From the cell containing the given text, extract its center point as (x, y) coordinate. 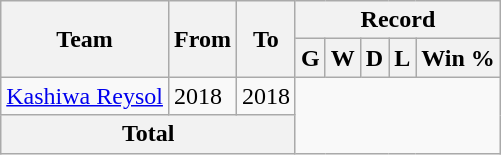
Total (148, 134)
To (266, 39)
Team (85, 39)
Kashiwa Reysol (85, 96)
G (310, 58)
Record (398, 20)
From (202, 39)
W (342, 58)
D (374, 58)
Win % (458, 58)
L (402, 58)
